Output the [x, y] coordinate of the center of the cell containing the given text.  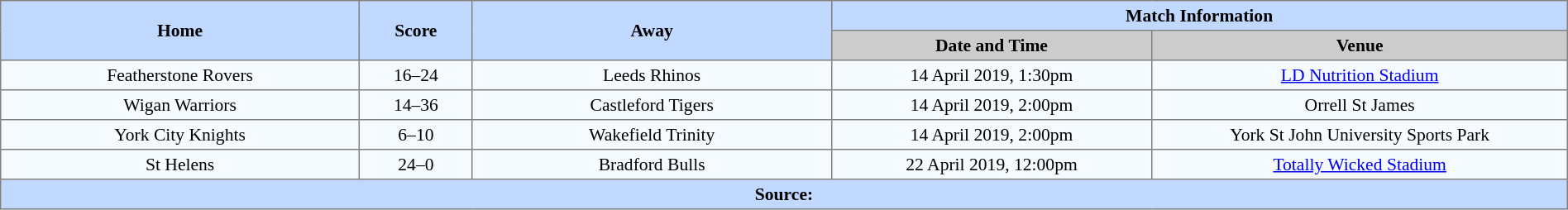
York City Knights [180, 135]
LD Nutrition Stadium [1360, 75]
6–10 [415, 135]
Away [652, 31]
14 April 2019, 1:30pm [992, 75]
24–0 [415, 165]
York St John University Sports Park [1360, 135]
Bradford Bulls [652, 165]
St Helens [180, 165]
Orrell St James [1360, 105]
Castleford Tigers [652, 105]
Match Information [1199, 16]
Wigan Warriors [180, 105]
Leeds Rhinos [652, 75]
Score [415, 31]
Venue [1360, 45]
Featherstone Rovers [180, 75]
16–24 [415, 75]
14–36 [415, 105]
22 April 2019, 12:00pm [992, 165]
Totally Wicked Stadium [1360, 165]
Date and Time [992, 45]
Wakefield Trinity [652, 135]
Home [180, 31]
Source: [784, 194]
